Locate the cell with the specified text and output its (X, Y) center coordinate. 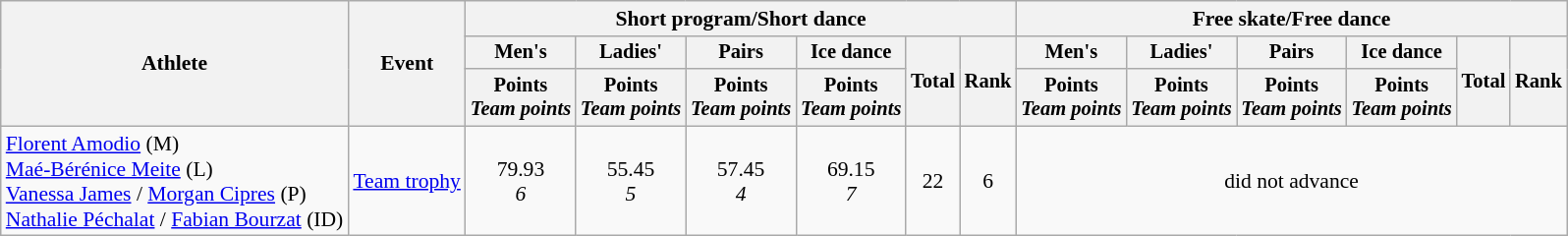
79.936 (521, 181)
Short program/Short dance (741, 19)
Team trophy (407, 181)
Athlete (175, 63)
22 (933, 181)
Free skate/Free dance (1291, 19)
6 (988, 181)
did not advance (1291, 181)
Event (407, 63)
55.455 (631, 181)
69.157 (851, 181)
Florent Amodio (M)Maé-Bérénice Meite (L)Vanessa James / Morgan Cipres (P)Nathalie Péchalat / Fabian Bourzat (ID) (175, 181)
57.454 (741, 181)
